Determine the (x, y) coordinate at the center of the cell enclosing the given text.  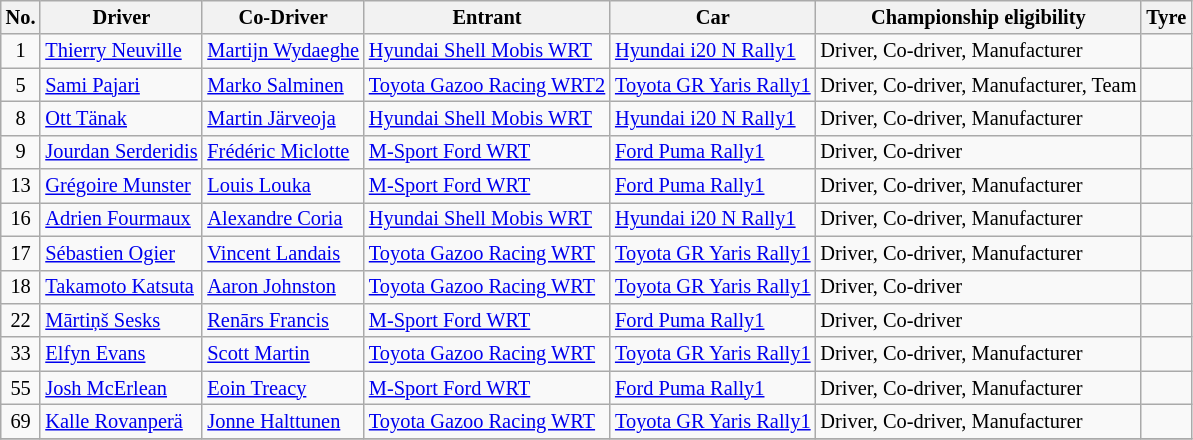
9 (21, 152)
Marko Salminen (283, 85)
Grégoire Munster (121, 186)
Elfyn Evans (121, 354)
18 (21, 287)
Tyre (1166, 17)
Driver (121, 17)
8 (21, 118)
13 (21, 186)
Adrien Fourmaux (121, 219)
Josh McErlean (121, 388)
Renārs Francis (283, 320)
Jonne Halttunen (283, 421)
No. (21, 17)
Toyota Gazoo Racing WRT2 (487, 85)
Thierry Neuville (121, 51)
69 (21, 421)
Eoin Treacy (283, 388)
Driver, Co-driver, Manufacturer, Team (978, 85)
17 (21, 253)
Martijn Wydaeghe (283, 51)
Martin Järveoja (283, 118)
Sébastien Ogier (121, 253)
55 (21, 388)
1 (21, 51)
Jourdan Serderidis (121, 152)
Kalle Rovanperä (121, 421)
Car (712, 17)
16 (21, 219)
Co-Driver (283, 17)
Ott Tänak (121, 118)
Championship eligibility (978, 17)
22 (21, 320)
Scott Martin (283, 354)
Takamoto Katsuta (121, 287)
Frédéric Miclotte (283, 152)
Aaron Johnston (283, 287)
Vincent Landais (283, 253)
Mārtiņš Sesks (121, 320)
5 (21, 85)
Alexandre Coria (283, 219)
Entrant (487, 17)
Louis Louka (283, 186)
33 (21, 354)
Sami Pajari (121, 85)
